Capture the cell that displays the provided text and extract its [x, y] central coordinate. 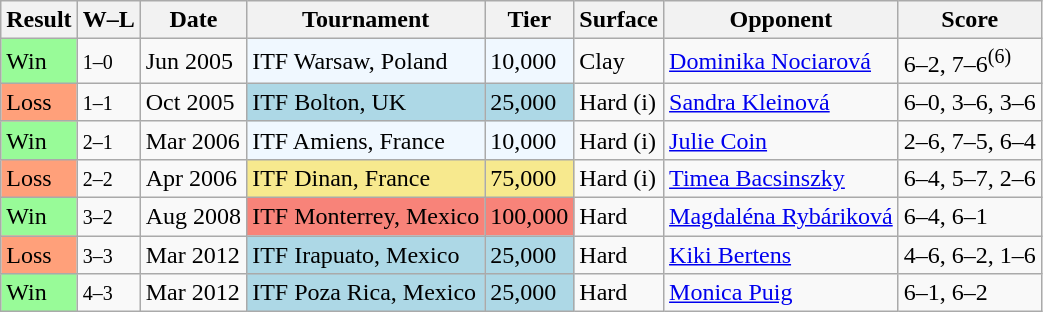
Aug 2008 [193, 217]
Date [193, 20]
Timea Bacsinszky [782, 178]
Sandra Kleinová [782, 102]
ITF Monterrey, Mexico [366, 217]
1–1 [108, 102]
100,000 [530, 217]
Tournament [366, 20]
ITF Bolton, UK [366, 102]
4–6, 6–2, 1–6 [970, 255]
ITF Warsaw, Poland [366, 62]
3–2 [108, 217]
4–3 [108, 293]
Opponent [782, 20]
Apr 2006 [193, 178]
6–1, 6–2 [970, 293]
Kiki Bertens [782, 255]
Result [39, 20]
Score [970, 20]
3–3 [108, 255]
6–0, 3–6, 3–6 [970, 102]
ITF Poza Rica, Mexico [366, 293]
6–2, 7–6(6) [970, 62]
Mar 2006 [193, 140]
Jun 2005 [193, 62]
6–4, 6–1 [970, 217]
Monica Puig [782, 293]
Tier [530, 20]
ITF Irapuato, Mexico [366, 255]
2–2 [108, 178]
ITF Amiens, France [366, 140]
Dominika Nociarová [782, 62]
Oct 2005 [193, 102]
6–4, 5–7, 2–6 [970, 178]
W–L [108, 20]
Clay [619, 62]
2–6, 7–5, 6–4 [970, 140]
2–1 [108, 140]
1–0 [108, 62]
Julie Coin [782, 140]
ITF Dinan, France [366, 178]
Surface [619, 20]
Magdaléna Rybáriková [782, 217]
75,000 [530, 178]
